Identify which cell holds the provided text, then report its [x, y] central coordinate. 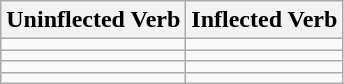
Uninflected Verb [94, 20]
Inflected Verb [264, 20]
